For the text-containing cell, return its midpoint in (X, Y) coordinate format. 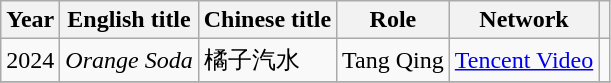
橘子汽水 (267, 60)
Tencent Video (524, 60)
Year (30, 20)
Tang Qing (394, 60)
Role (394, 20)
2024 (30, 60)
Chinese title (267, 20)
English title (129, 20)
Orange Soda (129, 60)
Network (524, 20)
